Extract the (x, y) coordinate from the center of the cell holding the provided text.  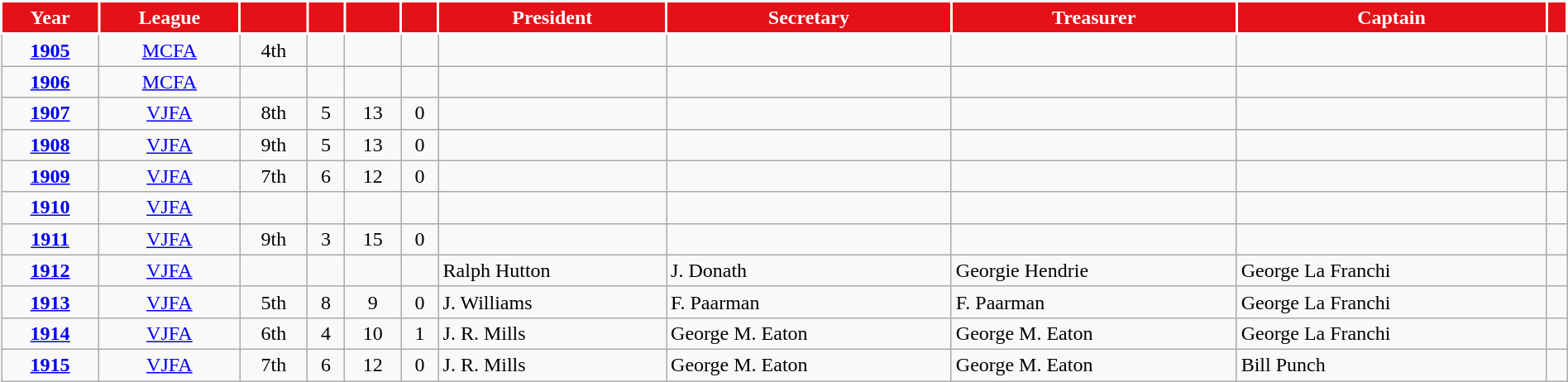
League (170, 18)
5th (273, 302)
1 (420, 333)
J. Williams (552, 302)
1915 (50, 365)
15 (373, 239)
1906 (50, 82)
Treasurer (1093, 18)
Captain (1391, 18)
1911 (50, 239)
8th (273, 113)
J. Donath (809, 270)
President (552, 18)
6th (273, 333)
4th (273, 50)
1910 (50, 208)
1913 (50, 302)
Year (50, 18)
1908 (50, 145)
4 (326, 333)
8 (326, 302)
1914 (50, 333)
Georgie Hendrie (1093, 270)
Ralph Hutton (552, 270)
Secretary (809, 18)
1912 (50, 270)
Bill Punch (1391, 365)
1905 (50, 50)
1907 (50, 113)
10 (373, 333)
3 (326, 239)
9 (373, 302)
1909 (50, 176)
